Find where the given text appears and provide that cell's center as [x, y] coordinate. 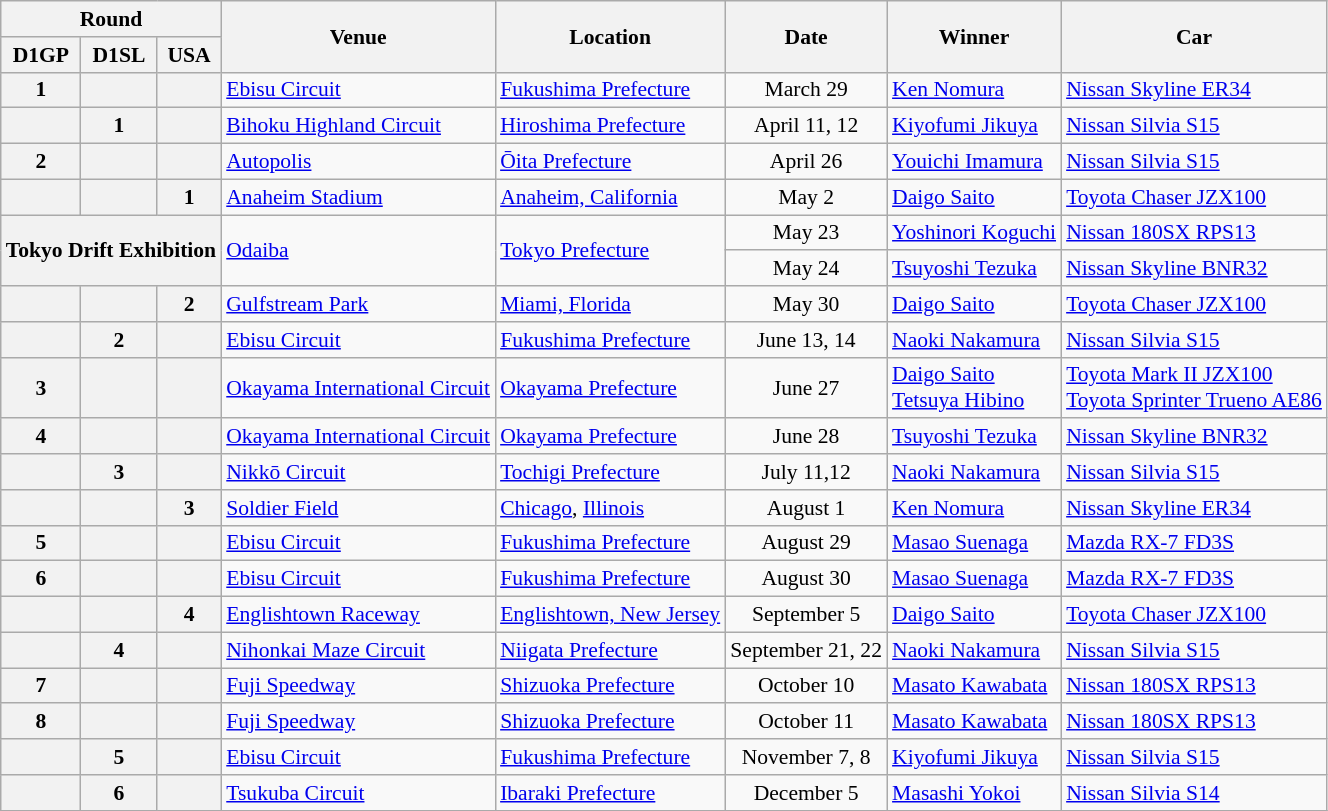
7 [41, 686]
8 [41, 722]
Masashi Yokoi [974, 793]
Bihoku Highland Circuit [358, 126]
Car [1194, 36]
September 5 [806, 615]
Gulfstream Park [358, 304]
Anaheim, California [610, 197]
Nissan Silvia S14 [1194, 793]
October 11 [806, 722]
Round [111, 19]
Hiroshima Prefecture [610, 126]
December 5 [806, 793]
May 24 [806, 269]
Englishtown Raceway [358, 615]
D1GP [41, 55]
Niigata Prefecture [610, 650]
Miami, Florida [610, 304]
July 11,12 [806, 472]
Date [806, 36]
USA [189, 55]
Tochigi Prefecture [610, 472]
April 26 [806, 162]
August 30 [806, 579]
Anaheim Stadium [358, 197]
Tokyo Prefecture [610, 250]
Location [610, 36]
Yoshinori Koguchi [974, 233]
June 13, 14 [806, 340]
June 27 [806, 388]
Winner [974, 36]
Soldier Field [358, 508]
Ōita Prefecture [610, 162]
Youichi Imamura [974, 162]
D1SL [119, 55]
October 10 [806, 686]
Nihonkai Maze Circuit [358, 650]
August 1 [806, 508]
Chicago, Illinois [610, 508]
June 28 [806, 437]
March 29 [806, 90]
Daigo SaitoTetsuya Hibino [974, 388]
Tsukuba Circuit [358, 793]
Toyota Mark II JZX100Toyota Sprinter Trueno AE86 [1194, 388]
Odaiba [358, 250]
Ibaraki Prefecture [610, 793]
September 21, 22 [806, 650]
Autopolis [358, 162]
April 11, 12 [806, 126]
November 7, 8 [806, 757]
Tokyo Drift Exhibition [111, 250]
May 2 [806, 197]
Englishtown, New Jersey [610, 615]
Nikkō Circuit [358, 472]
May 30 [806, 304]
August 29 [806, 543]
Venue [358, 36]
May 23 [806, 233]
